Locate the cell with the specified text and output its [x, y] center coordinate. 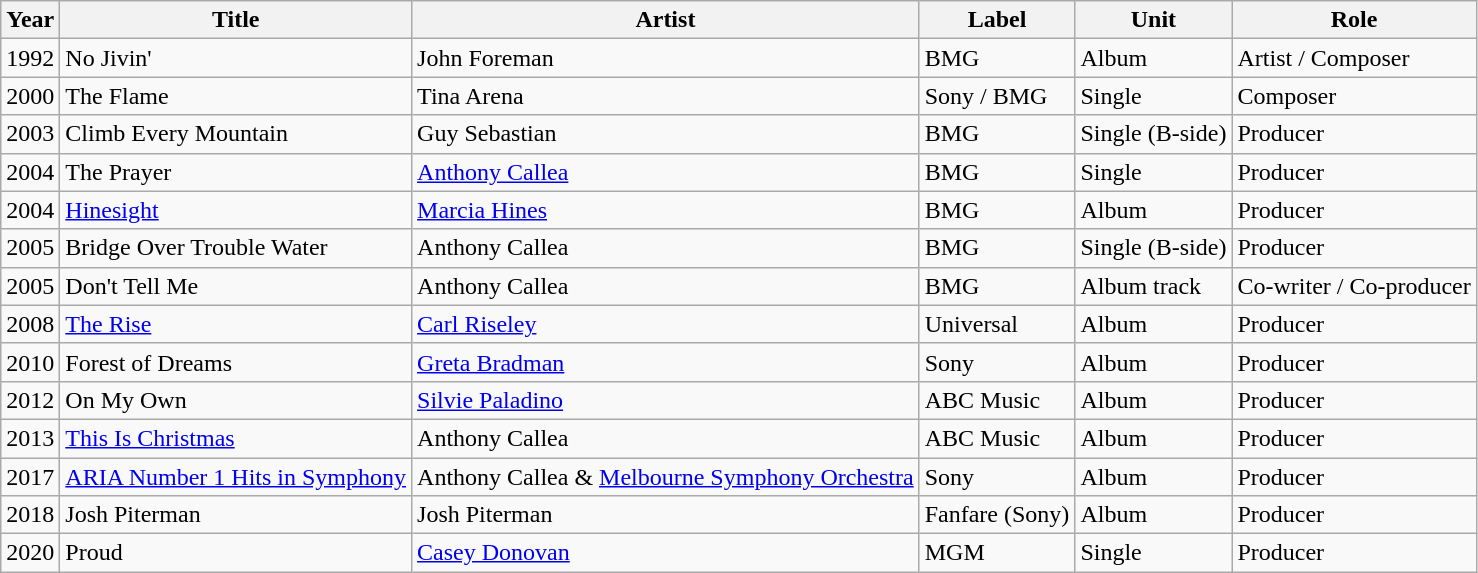
Role [1354, 20]
2018 [30, 515]
This Is Christmas [236, 438]
Composer [1354, 96]
2020 [30, 553]
Sony / BMG [997, 96]
MGM [997, 553]
2008 [30, 324]
Anthony Callea & Melbourne Symphony Orchestra [666, 477]
Casey Donovan [666, 553]
Carl Riseley [666, 324]
Greta Bradman [666, 362]
Silvie Paladino [666, 400]
Guy Sebastian [666, 134]
Artist [666, 20]
John Foreman [666, 58]
The Rise [236, 324]
Marcia Hines [666, 210]
Forest of Dreams [236, 362]
Proud [236, 553]
2003 [30, 134]
Album track [1154, 286]
Universal [997, 324]
ARIA Number 1 Hits in Symphony [236, 477]
The Prayer [236, 172]
Climb Every Mountain [236, 134]
1992 [30, 58]
Title [236, 20]
No Jivin' [236, 58]
2010 [30, 362]
Fanfare (Sony) [997, 515]
The Flame [236, 96]
Don't Tell Me [236, 286]
Tina Arena [666, 96]
Hinesight [236, 210]
2013 [30, 438]
Label [997, 20]
2012 [30, 400]
Unit [1154, 20]
On My Own [236, 400]
2000 [30, 96]
Artist / Composer [1354, 58]
Bridge Over Trouble Water [236, 248]
Year [30, 20]
2017 [30, 477]
Co-writer / Co-producer [1354, 286]
